Provide the [X, Y] coordinate of the cell's center where the given text is located.  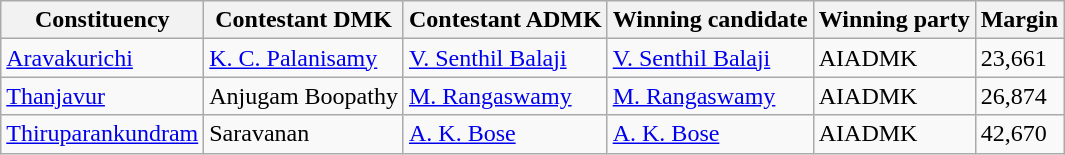
42,670 [1019, 134]
Winning candidate [710, 20]
Contestant ADMK [505, 20]
K. C. Palanisamy [304, 58]
23,661 [1019, 58]
Thanjavur [102, 96]
Constituency [102, 20]
Contestant DMK [304, 20]
Aravakurichi [102, 58]
Saravanan [304, 134]
Anjugam Boopathy [304, 96]
Thiruparankundram [102, 134]
Margin [1019, 20]
Winning party [894, 20]
26,874 [1019, 96]
